Pinpoint the cell where the given text exists, returning its [x, y] midpoint coordinate. 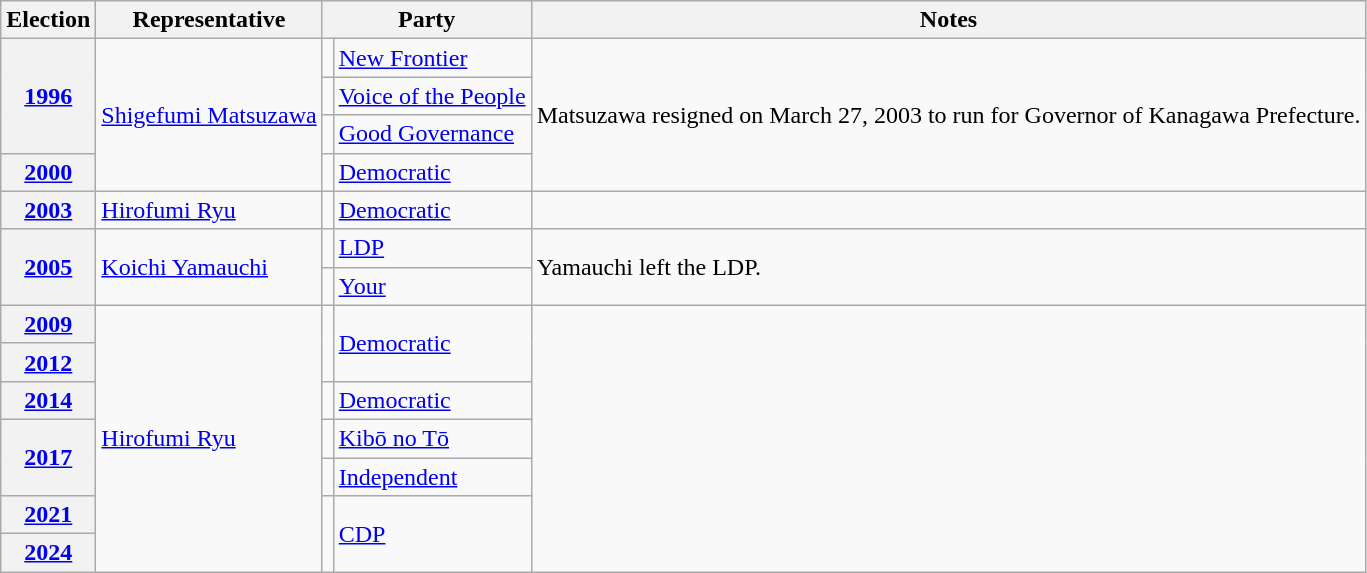
Party [426, 20]
2017 [48, 457]
Yamauchi left the LDP. [948, 267]
Matsuzawa resigned on March 27, 2003 to run for Governor of Kanagawa Prefecture. [948, 115]
2009 [48, 324]
Election [48, 20]
Shigefumi Matsuzawa [209, 115]
2000 [48, 172]
CDP [432, 534]
2003 [48, 210]
1996 [48, 96]
Voice of the People [432, 96]
New Frontier [432, 58]
2021 [48, 515]
2014 [48, 400]
Representative [209, 20]
2005 [48, 267]
Notes [948, 20]
2012 [48, 362]
Good Governance [432, 134]
Koichi Yamauchi [209, 267]
Kibō no Tō [432, 438]
Independent [432, 477]
Your [432, 286]
2024 [48, 553]
LDP [432, 248]
